From the cell containing the given text, extract its center point as [x, y] coordinate. 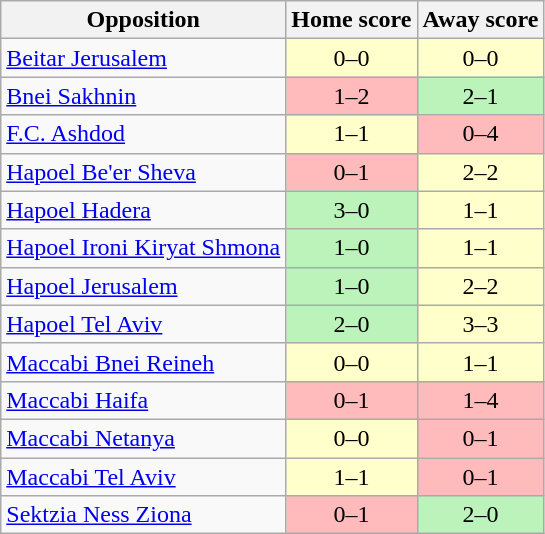
Opposition [144, 20]
1–4 [480, 400]
Hapoel Ironi Kiryat Shmona [144, 248]
0–4 [480, 134]
F.C. Ashdod [144, 134]
Maccabi Bnei Reineh [144, 362]
Hapoel Tel Aviv [144, 324]
Hapoel Hadera [144, 210]
Maccabi Tel Aviv [144, 477]
Maccabi Netanya [144, 438]
Maccabi Haifa [144, 400]
3–0 [352, 210]
Sektzia Ness Ziona [144, 515]
Hapoel Jerusalem [144, 286]
2–1 [480, 96]
Away score [480, 20]
1–2 [352, 96]
Beitar Jerusalem [144, 58]
Hapoel Be'er Sheva [144, 172]
3–3 [480, 324]
Bnei Sakhnin [144, 96]
Home score [352, 20]
